Detect which cell encompasses the target text, then output its (x, y) center coordinate. 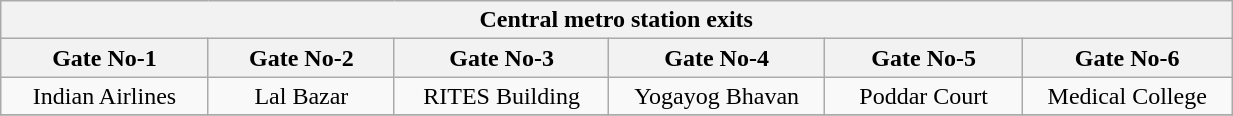
Gate No-6 (1128, 58)
Medical College (1128, 96)
Gate No-2 (301, 58)
Gate No-1 (105, 58)
Yogayog Bhavan (717, 96)
Gate No-3 (501, 58)
Poddar Court (924, 96)
RITES Building (501, 96)
Lal Bazar (301, 96)
Central metro station exits (616, 20)
Gate No-5 (924, 58)
Gate No-4 (717, 58)
Indian Airlines (105, 96)
